Output the (X, Y) coordinate of the center of the cell containing the given text.  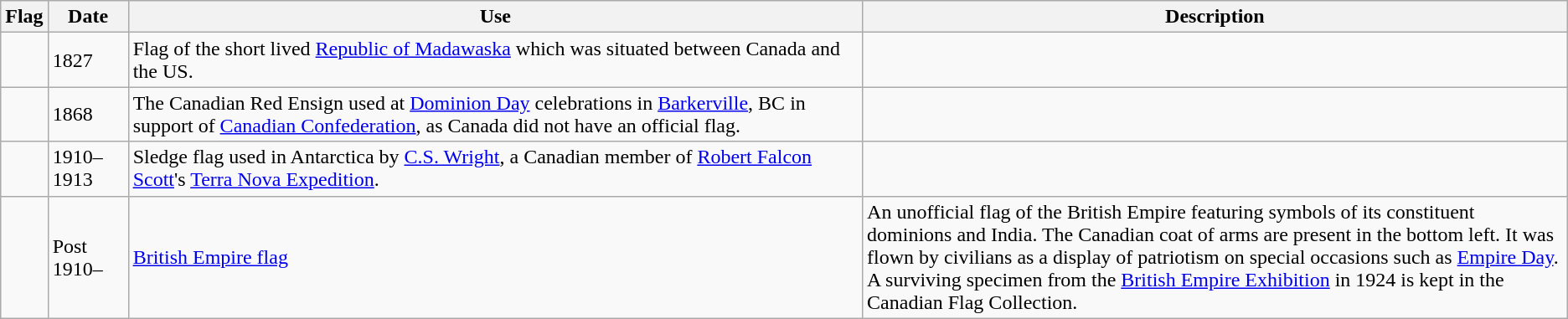
Date (88, 17)
1910–1913 (88, 169)
Post 1910– (88, 257)
Flag of the short lived Republic of Madawaska which was situated between Canada and the US. (495, 60)
1868 (88, 114)
Description (1215, 17)
1827 (88, 60)
Use (495, 17)
Flag (24, 17)
Sledge flag used in Antarctica by C.S. Wright, a Canadian member of Robert Falcon Scott's Terra Nova Expedition. (495, 169)
British Empire flag (495, 257)
